Pinpoint the cell where the given text exists, returning its [x, y] midpoint coordinate. 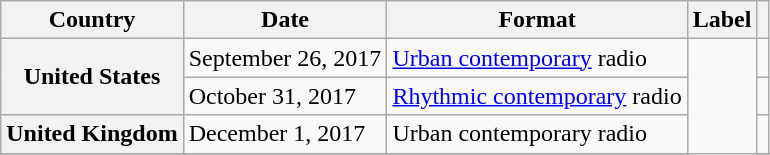
December 1, 2017 [285, 134]
Country [92, 20]
Date [285, 20]
October 31, 2017 [285, 96]
Format [537, 20]
United Kingdom [92, 134]
September 26, 2017 [285, 58]
United States [92, 77]
Rhythmic contemporary radio [537, 96]
Label [722, 20]
